Pinpoint the cell where the given text exists, returning its [x, y] midpoint coordinate. 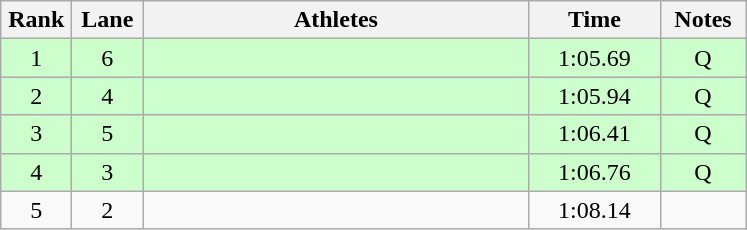
1:08.14 [594, 210]
1:05.69 [594, 58]
1 [36, 58]
Rank [36, 20]
Time [594, 20]
Athletes [336, 20]
6 [108, 58]
1:06.76 [594, 172]
1:05.94 [594, 96]
Lane [108, 20]
Notes [703, 20]
1:06.41 [594, 134]
